Output the (x, y) coordinate of the center of the cell containing the given text.  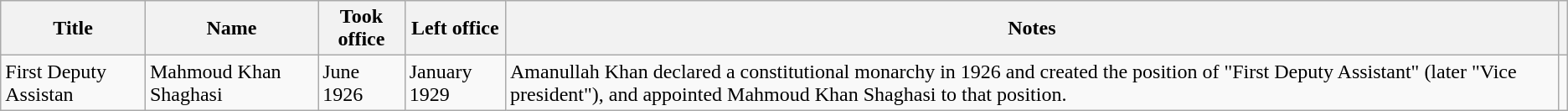
First Deputy Assistan (74, 82)
Left office (455, 29)
Took office (362, 29)
January 1929 (455, 82)
Mahmoud Khan Shaghasi (231, 82)
Name (231, 29)
Notes (1032, 29)
June 1926 (362, 82)
Title (74, 29)
